Output the (x, y) coordinate of the center of the cell containing the given text.  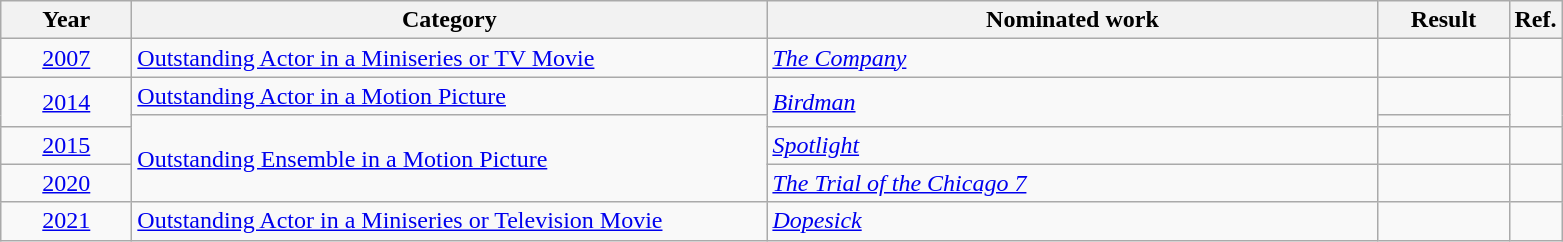
Nominated work (1072, 20)
2014 (66, 102)
The Trial of the Chicago 7 (1072, 183)
Ref. (1536, 20)
Outstanding Ensemble in a Motion Picture (450, 158)
Outstanding Actor in a Miniseries or TV Movie (450, 58)
Outstanding Actor in a Motion Picture (450, 96)
Birdman (1072, 102)
Year (66, 20)
2015 (66, 145)
2007 (66, 58)
Category (450, 20)
Outstanding Actor in a Miniseries or Television Movie (450, 221)
The Company (1072, 58)
Spotlight (1072, 145)
Result (1444, 20)
Dopesick (1072, 221)
2020 (66, 183)
2021 (66, 221)
